Return the [X, Y] coordinate for the center point of the cell that contains the specified text.  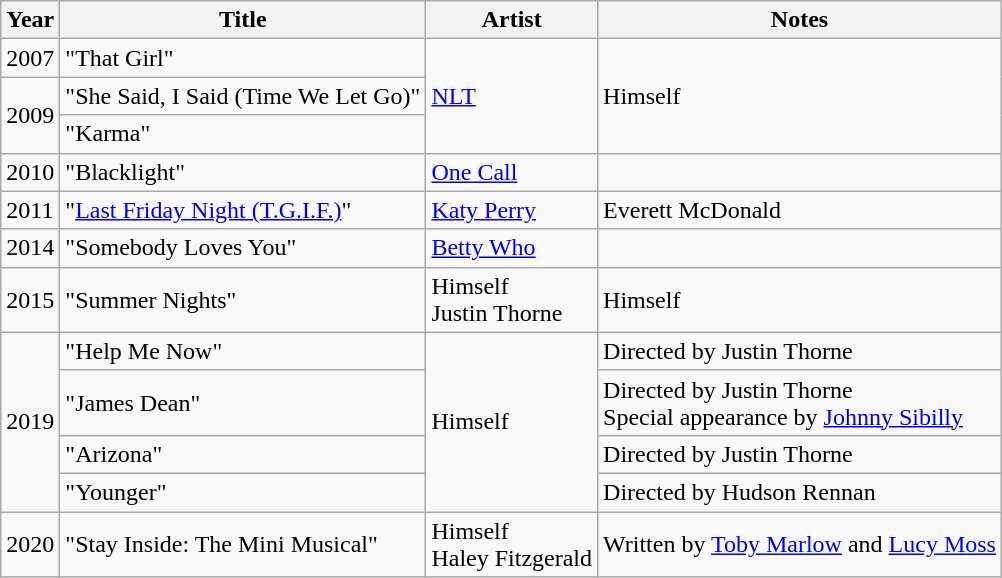
2020 [30, 544]
"Karma" [243, 134]
Artist [512, 20]
Katy Perry [512, 210]
Everett McDonald [800, 210]
2010 [30, 172]
"Somebody Loves You" [243, 248]
"James Dean" [243, 402]
NLT [512, 96]
Notes [800, 20]
"Arizona" [243, 454]
Year [30, 20]
"Blacklight" [243, 172]
"Last Friday Night (T.G.I.F.)" [243, 210]
"Younger" [243, 492]
2014 [30, 248]
2019 [30, 422]
"That Girl" [243, 58]
2015 [30, 300]
"Help Me Now" [243, 351]
Directed by Hudson Rennan [800, 492]
Title [243, 20]
"Stay Inside: The Mini Musical" [243, 544]
HimselfHaley Fitzgerald [512, 544]
2007 [30, 58]
One Call [512, 172]
2009 [30, 115]
Written by Toby Marlow and Lucy Moss [800, 544]
Directed by Justin ThorneSpecial appearance by Johnny Sibilly [800, 402]
"She Said, I Said (Time We Let Go)" [243, 96]
2011 [30, 210]
Betty Who [512, 248]
HimselfJustin Thorne [512, 300]
"Summer Nights" [243, 300]
